Scan for the cell matching the given text and deliver its (X, Y) coordinate at center. 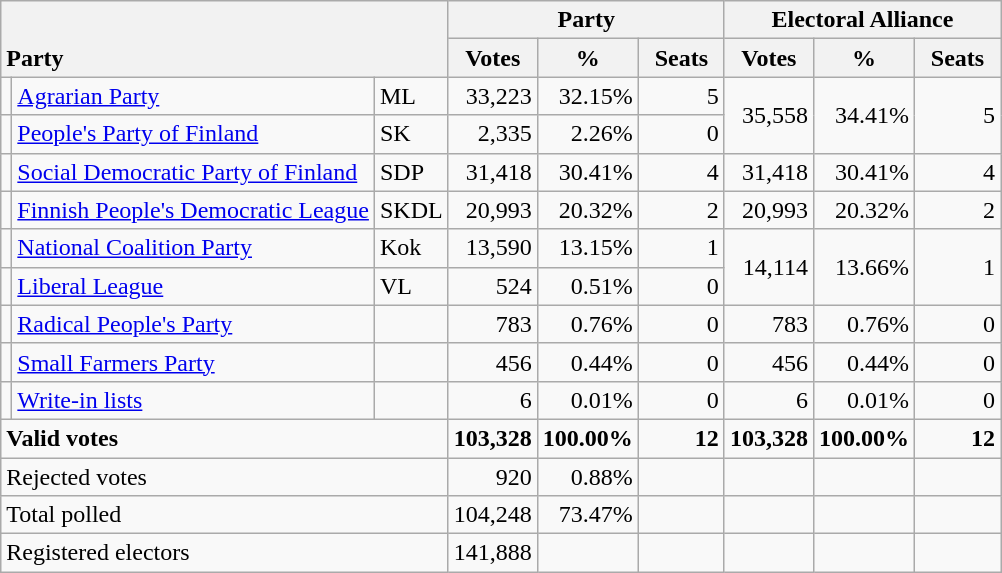
32.15% (588, 96)
SDP (411, 172)
Finnish People's Democratic League (194, 210)
Small Farmers Party (194, 362)
SK (411, 134)
Total polled (224, 515)
Radical People's Party (194, 324)
0.88% (588, 477)
13.66% (864, 267)
Agrarian Party (194, 96)
0.51% (588, 286)
Electoral Alliance (862, 20)
2.26% (588, 134)
Valid votes (224, 438)
ML (411, 96)
524 (492, 286)
35,558 (768, 115)
141,888 (492, 553)
Kok (411, 248)
VL (411, 286)
33,223 (492, 96)
14,114 (768, 267)
104,248 (492, 515)
National Coalition Party (194, 248)
920 (492, 477)
Liberal League (194, 286)
Write-in lists (194, 400)
13.15% (588, 248)
People's Party of Finland (194, 134)
13,590 (492, 248)
SKDL (411, 210)
2,335 (492, 134)
34.41% (864, 115)
Social Democratic Party of Finland (194, 172)
73.47% (588, 515)
Rejected votes (224, 477)
Registered electors (224, 553)
